Determine the (x, y) coordinate at the center of the cell enclosing the given text.  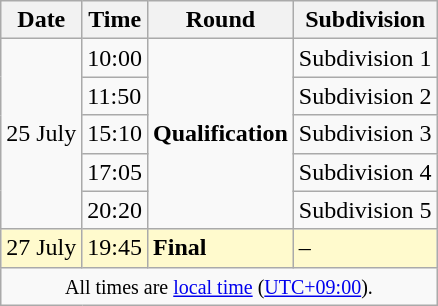
Final (221, 248)
15:10 (115, 134)
25 July (42, 134)
11:50 (115, 96)
Subdivision 4 (365, 172)
Round (221, 20)
Subdivision 1 (365, 58)
Date (42, 20)
10:00 (115, 58)
Qualification (221, 134)
19:45 (115, 248)
All times are local time (UTC+09:00). (219, 286)
Subdivision 2 (365, 96)
– (365, 248)
17:05 (115, 172)
20:20 (115, 210)
27 July (42, 248)
Subdivision 5 (365, 210)
Time (115, 20)
Subdivision 3 (365, 134)
Subdivision (365, 20)
